Output the [X, Y] coordinate of the center of the cell containing the given text.  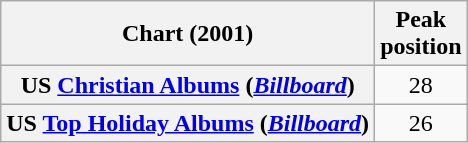
26 [421, 123]
Peakposition [421, 34]
US Top Holiday Albums (Billboard) [188, 123]
28 [421, 85]
Chart (2001) [188, 34]
US Christian Albums (Billboard) [188, 85]
